Output the (x, y) coordinate of the center of the cell containing the given text.  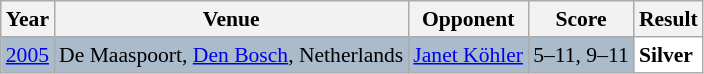
Janet Köhler (468, 55)
Year (28, 19)
2005 (28, 55)
Result (668, 19)
Score (581, 19)
Silver (668, 55)
Opponent (468, 19)
5–11, 9–11 (581, 55)
Venue (231, 19)
De Maaspoort, Den Bosch, Netherlands (231, 55)
